Search for the cell housing the specified text and yield its (x, y) center coordinate. 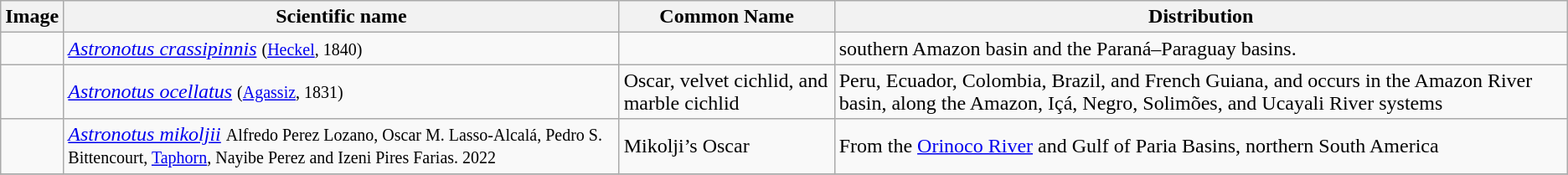
Scientific name (342, 17)
Astronotus ocellatus (Agassiz, 1831) (342, 92)
From the Orinoco River and Gulf of Paria Basins, northern South America (1201, 146)
Astronotus crassipinnis (Heckel, 1840) (342, 49)
Astronotus mikoljii Alfredo Perez Lozano, Oscar M. Lasso-Alcalá, Pedro S. Bittencourt, Taphorn, Nayibe Perez and Izeni Pires Farias. 2022 (342, 146)
Common Name (727, 17)
Oscar, velvet cichlid, and marble cichlid (727, 92)
Image (32, 17)
Distribution (1201, 17)
southern Amazon basin and the Paraná–Paraguay basins. (1201, 49)
Mikolji’s Oscar (727, 146)
